Detect which cell encompasses the target text, then output its (X, Y) center coordinate. 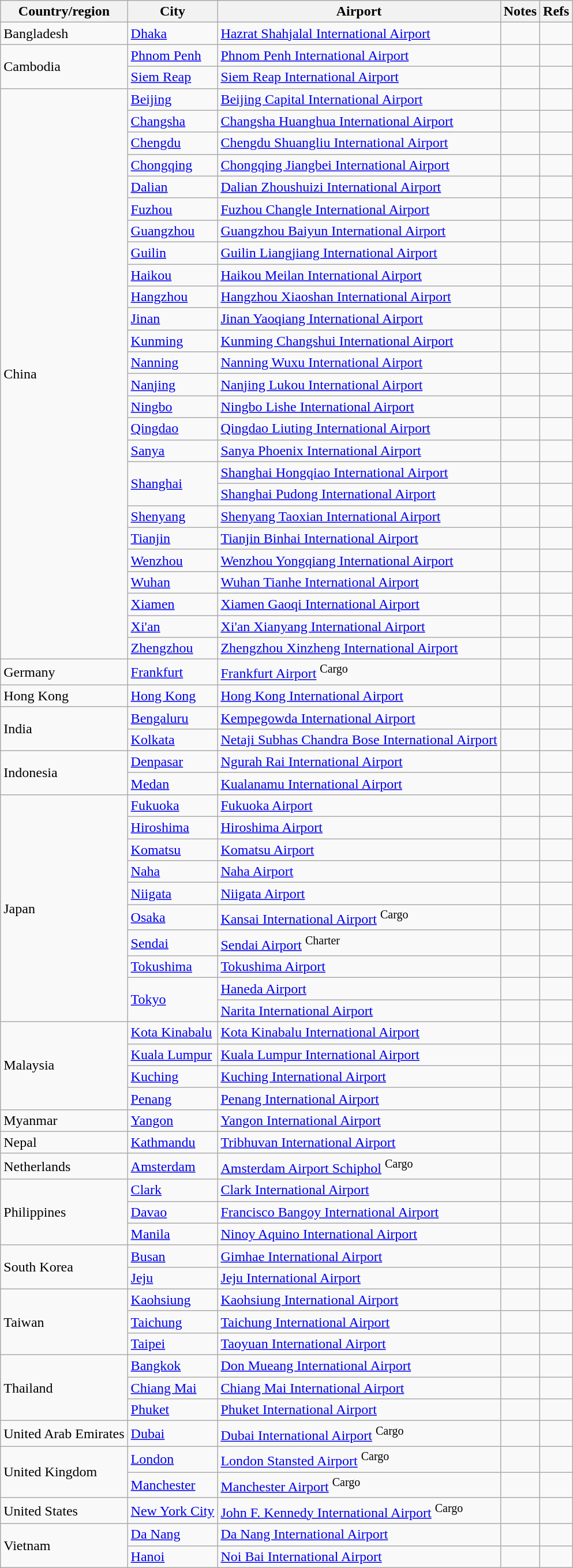
Chiang Mai International Airport (359, 1388)
Sendai Airport Charter (359, 943)
Haneda Airport (359, 989)
Malaysia (64, 1066)
Naha (173, 872)
Sendai (173, 943)
Bangkok (173, 1366)
New York City (173, 1510)
Taichung International Airport (359, 1322)
Manchester Airport Cargo (359, 1485)
Nepal (64, 1142)
Chiang Mai (173, 1388)
Nanjing (173, 385)
Kolkata (173, 740)
Penang (173, 1098)
Netaji Subhas Chandra Bose International Airport (359, 740)
Zhengzhou Xinzheng International Airport (359, 648)
Phnom Penh International Airport (359, 55)
Jeju (173, 1278)
Fukuoka Airport (359, 805)
Komatsu Airport (359, 850)
Noi Bai International Airport (359, 1556)
Frankfurt (173, 673)
Xi'an (173, 626)
Manchester (173, 1485)
Bengaluru (173, 718)
Shanghai Hongqiao International Airport (359, 472)
Germany (64, 673)
Refs (556, 12)
Nanning Wuxu International Airport (359, 363)
Kota Kinabalu International Airport (359, 1033)
Hangzhou (173, 297)
Xiamen Gaoqi International Airport (359, 604)
Sanya Phoenix International Airport (359, 451)
Denpasar (173, 762)
Manila (173, 1234)
Tokyo (173, 1000)
Indonesia (64, 772)
Tokushima Airport (359, 967)
Kota Kinabalu (173, 1033)
Clark (173, 1190)
Fuzhou (173, 209)
Siem Reap International Airport (359, 77)
Xi'an Xianyang International Airport (359, 626)
Ningbo Lishe International Airport (359, 407)
Kualanamu International Airport (359, 783)
Davao (173, 1212)
Taoyuan International Airport (359, 1344)
Kunming (173, 341)
Wenzhou Yongqiang International Airport (359, 560)
Fuzhou Changle International Airport (359, 209)
Xiamen (173, 604)
Tribhuvan International Airport (359, 1142)
Jinan (173, 319)
Siem Reap (173, 77)
Nanning (173, 363)
Beijing Capital International Airport (359, 99)
Guangzhou Baiyun International Airport (359, 231)
Chongqing Jiangbei International Airport (359, 165)
Frankfurt Airport Cargo (359, 673)
Dubai (173, 1434)
Philippines (64, 1212)
Ninoy Aquino International Airport (359, 1234)
Medan (173, 783)
Guilin Liangjiang International Airport (359, 253)
Dhaka (173, 33)
Hiroshima Airport (359, 828)
Kansai International Airport Cargo (359, 917)
Japan (64, 908)
Kathmandu (173, 1142)
Hazrat Shahjalal International Airport (359, 33)
Ngurah Rai International Airport (359, 762)
Qingdao Liuting International Airport (359, 429)
Kunming Changshui International Airport (359, 341)
Da Nang International Airport (359, 1535)
Francisco Bangoy International Airport (359, 1212)
Changsha (173, 121)
Kaohsiung (173, 1300)
Komatsu (173, 850)
Chengdu Shuangliu International Airport (359, 143)
United Arab Emirates (64, 1434)
Nanjing Lukou International Airport (359, 385)
Zhengzhou (173, 648)
Yangon International Airport (359, 1120)
Amsterdam (173, 1166)
Vietnam (64, 1546)
Kuching International Airport (359, 1076)
Hiroshima (173, 828)
Phuket International Airport (359, 1410)
China (64, 374)
Phnom Penh (173, 55)
United Kingdom (64, 1472)
Taipei (173, 1344)
John F. Kennedy International Airport Cargo (359, 1510)
Narita International Airport (359, 1011)
Fukuoka (173, 805)
Osaka (173, 917)
Bangladesh (64, 33)
Tianjin (173, 538)
Changsha Huanghua International Airport (359, 121)
Dubai International Airport Cargo (359, 1434)
London (173, 1460)
Ningbo (173, 407)
Sanya (173, 451)
Haikou Meilan International Airport (359, 275)
Beijing (173, 99)
Kuala Lumpur (173, 1055)
Naha Airport (359, 872)
Dalian Zhoushuizi International Airport (359, 187)
Don Mueang International Airport (359, 1366)
Wuhan (173, 582)
Niigata (173, 894)
Hangzhou Xiaoshan International Airport (359, 297)
Da Nang (173, 1535)
Niigata Airport (359, 894)
Gimhae International Airport (359, 1256)
Yangon (173, 1120)
Chongqing (173, 165)
Netherlands (64, 1166)
Busan (173, 1256)
Kuala Lumpur International Airport (359, 1055)
Taiwan (64, 1322)
Penang International Airport (359, 1098)
Tianjin Binhai International Airport (359, 538)
City (173, 12)
Amsterdam Airport Schiphol Cargo (359, 1166)
Shenyang Taoxian International Airport (359, 516)
Kaohsiung International Airport (359, 1300)
Clark International Airport (359, 1190)
Tokushima (173, 967)
South Korea (64, 1267)
Notes (520, 12)
Qingdao (173, 429)
Shanghai Pudong International Airport (359, 494)
Guangzhou (173, 231)
Chengdu (173, 143)
London Stansted Airport Cargo (359, 1460)
Dalian (173, 187)
Thailand (64, 1388)
Guilin (173, 253)
Airport (359, 12)
Myanmar (64, 1120)
Taichung (173, 1322)
Jeju International Airport (359, 1278)
Kempegowda International Airport (359, 718)
Country/region (64, 12)
Kuching (173, 1076)
Haikou (173, 275)
United States (64, 1510)
Jinan Yaoqiang International Airport (359, 319)
Cambodia (64, 66)
Phuket (173, 1410)
Shenyang (173, 516)
Wuhan Tianhe International Airport (359, 582)
Wenzhou (173, 560)
Hanoi (173, 1556)
Hong Kong International Airport (359, 696)
India (64, 729)
Shanghai (173, 483)
